Locate the cell with the specified text and output its [X, Y] center coordinate. 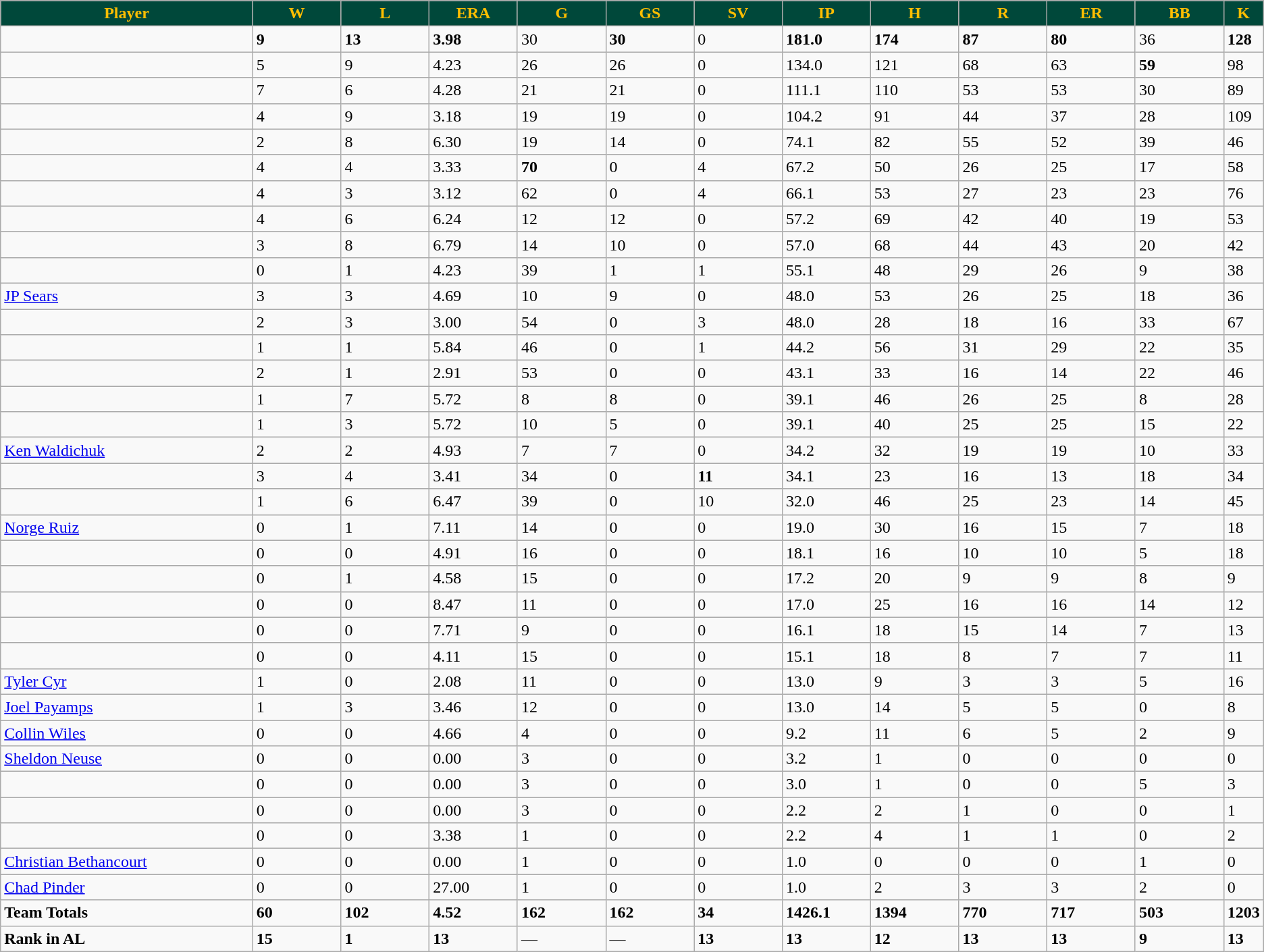
58 [1244, 167]
43 [1091, 244]
63 [1091, 65]
4.11 [474, 656]
45 [1244, 502]
717 [1091, 913]
ERA [474, 14]
4.93 [474, 450]
1203 [1244, 913]
17.2 [826, 579]
102 [385, 913]
17 [1179, 167]
L [385, 14]
56 [914, 348]
3.00 [474, 322]
G [562, 14]
67 [1244, 322]
7.11 [474, 527]
111.1 [826, 90]
Player [127, 14]
174 [914, 39]
89 [1244, 90]
4.28 [474, 90]
34.2 [826, 450]
3.98 [474, 39]
503 [1179, 913]
3.33 [474, 167]
H [914, 14]
6.30 [474, 142]
Norge Ruiz [127, 527]
8.47 [474, 604]
770 [1003, 913]
BB [1179, 14]
5.84 [474, 348]
87 [1003, 39]
82 [914, 142]
6.79 [474, 244]
Chad Pinder [127, 887]
4.52 [474, 913]
98 [1244, 65]
70 [562, 167]
4.69 [474, 296]
GS [650, 14]
Ken Waldichuk [127, 450]
R [1003, 14]
4.66 [474, 733]
55 [1003, 142]
67.2 [826, 167]
80 [1091, 39]
27.00 [474, 887]
27 [1003, 193]
3.2 [826, 759]
121 [914, 65]
44.2 [826, 348]
Rank in AL [127, 938]
110 [914, 90]
104.2 [826, 116]
35 [1244, 348]
37 [1091, 116]
62 [562, 193]
3.18 [474, 116]
76 [1244, 193]
JP Sears [127, 296]
74.1 [826, 142]
31 [1003, 348]
60 [297, 913]
66.1 [826, 193]
50 [914, 167]
1394 [914, 913]
2.08 [474, 681]
ER [1091, 14]
43.1 [826, 373]
3.46 [474, 707]
6.47 [474, 502]
19.0 [826, 527]
7.71 [474, 630]
3.0 [826, 785]
48 [914, 270]
2.91 [474, 373]
128 [1244, 39]
91 [914, 116]
K [1244, 14]
Tyler Cyr [127, 681]
69 [914, 219]
34.1 [826, 476]
6.24 [474, 219]
3.41 [474, 476]
18.1 [826, 553]
109 [1244, 116]
134.0 [826, 65]
W [297, 14]
1426.1 [826, 913]
4.91 [474, 553]
Team Totals [127, 913]
Joel Payamps [127, 707]
Christian Bethancourt [127, 862]
4.58 [474, 579]
32.0 [826, 502]
38 [1244, 270]
Sheldon Neuse [127, 759]
17.0 [826, 604]
59 [1179, 65]
15.1 [826, 656]
16.1 [826, 630]
181.0 [826, 39]
3.12 [474, 193]
Collin Wiles [127, 733]
IP [826, 14]
57.2 [826, 219]
54 [562, 322]
32 [914, 450]
55.1 [826, 270]
3.38 [474, 836]
57.0 [826, 244]
52 [1091, 142]
SV [739, 14]
9.2 [826, 733]
